Return the (x, y) coordinate for the center point of the cell that contains the specified text.  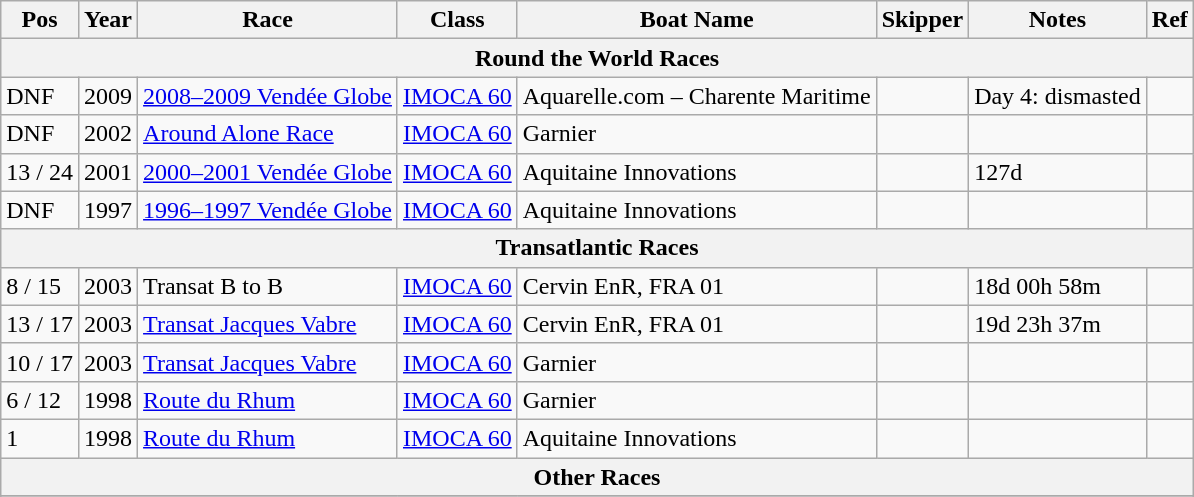
19d 23h 37m (1058, 324)
Transatlantic Races (598, 248)
2000–2001 Vendée Globe (268, 172)
Pos (40, 20)
8 / 15 (40, 286)
Transat B to B (268, 286)
1997 (108, 210)
Ref (1170, 20)
Round the World Races (598, 58)
Around Alone Race (268, 134)
Aquarelle.com – Charente Maritime (696, 96)
2002 (108, 134)
1996–1997 Vendée Globe (268, 210)
Year (108, 20)
13 / 17 (40, 324)
2001 (108, 172)
Other Races (598, 477)
13 / 24 (40, 172)
Skipper (922, 20)
127d (1058, 172)
1 (40, 438)
Class (457, 20)
6 / 12 (40, 400)
2009 (108, 96)
2008–2009 Vendée Globe (268, 96)
Boat Name (696, 20)
Day 4: dismasted (1058, 96)
18d 00h 58m (1058, 286)
Race (268, 20)
Notes (1058, 20)
10 / 17 (40, 362)
